Capture the cell that displays the provided text and extract its [X, Y] central coordinate. 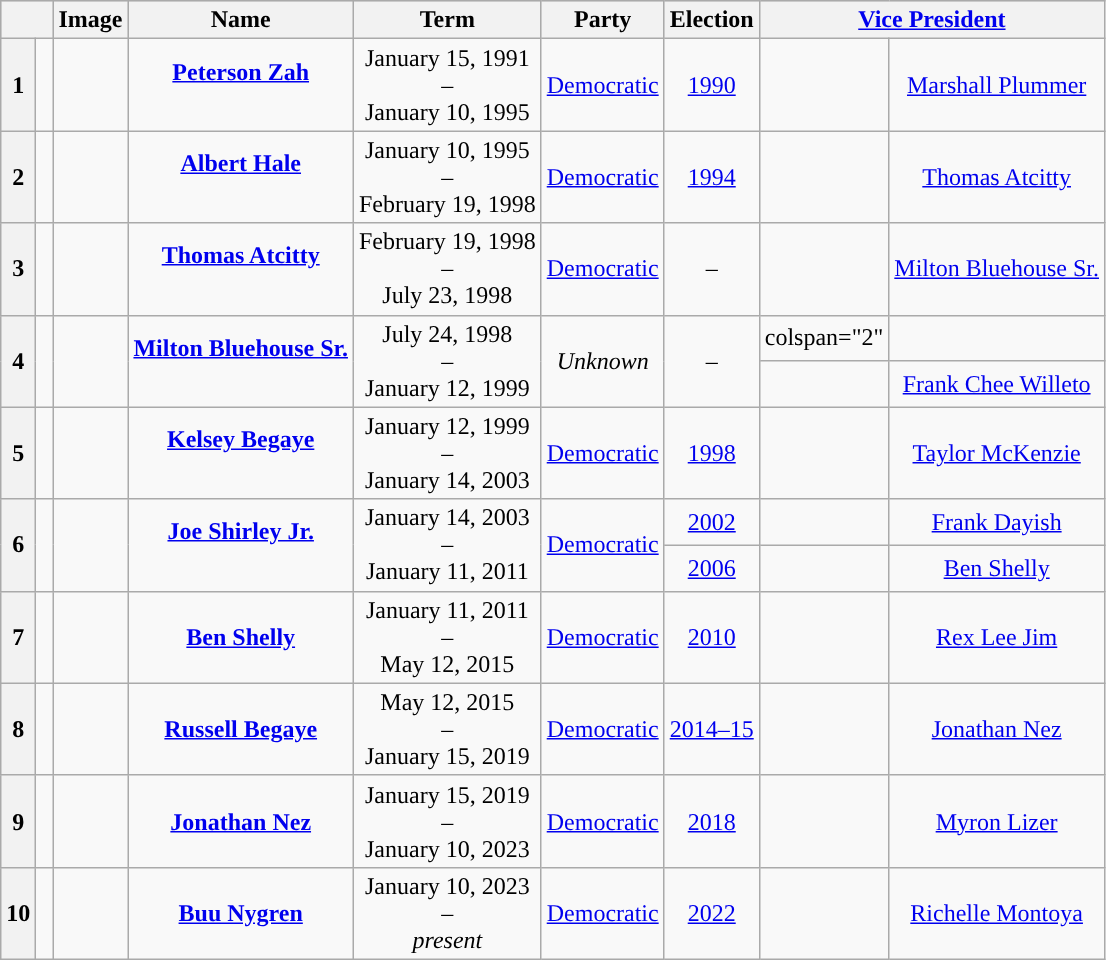
January 14, 2003–January 11, 2011 [447, 545]
10 [18, 913]
7 [18, 637]
January 15, 1991–January 10, 1995 [447, 85]
Myron Lizer [997, 821]
1998 [712, 453]
1 [18, 85]
Taylor McKenzie [997, 453]
4 [18, 361]
1994 [712, 177]
May 12, 2015–January 15, 2019 [447, 729]
colspan="2" [824, 338]
2022 [712, 913]
January 10, 1995–February 19, 1998 [447, 177]
2002 [712, 522]
January 15, 2019–January 10, 2023 [447, 821]
5 [18, 453]
3 [18, 269]
2006 [712, 568]
Russell Begaye [241, 729]
Albert Hale [241, 177]
Rex Lee Jim [997, 637]
February 19, 1998–July 23, 1998 [447, 269]
January 11, 2011–May 12, 2015 [447, 637]
Buu Nygren [241, 913]
2 [18, 177]
Joe Shirley Jr. [241, 545]
July 24, 1998–January 12, 1999 [447, 361]
Richelle Montoya [997, 913]
9 [18, 821]
Frank Chee Willeto [997, 384]
January 12, 1999–January 14, 2003 [447, 453]
Frank Dayish [997, 522]
1990 [712, 85]
Peterson Zah [241, 85]
Party [602, 20]
Term [447, 20]
8 [18, 729]
January 10, 2023–present [447, 913]
Image [90, 20]
Name [241, 20]
2018 [712, 821]
Election [712, 20]
Marshall Plummer [997, 85]
Unknown [602, 361]
2014–15 [712, 729]
6 [18, 545]
Vice President [932, 20]
2010 [712, 637]
Kelsey Begaye [241, 453]
